Pinpoint the cell where the given text exists, returning its [X, Y] midpoint coordinate. 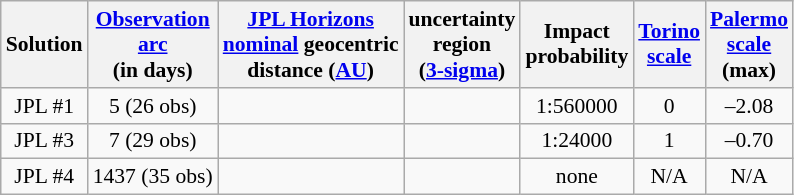
1:560000 [576, 106]
JPL #4 [44, 177]
Palermoscale(max) [749, 44]
–2.08 [749, 106]
Solution [44, 44]
uncertaintyregion(3-sigma) [462, 44]
0 [669, 106]
7 (29 obs) [153, 141]
–0.70 [749, 141]
1437 (35 obs) [153, 177]
Impactprobability [576, 44]
none [576, 177]
5 (26 obs) [153, 106]
JPL Horizonsnominal geocentricdistance (AU) [311, 44]
JPL #1 [44, 106]
Observationarc(in days) [153, 44]
1:24000 [576, 141]
1 [669, 141]
Torinoscale [669, 44]
JPL #3 [44, 141]
